Capture the cell that displays the provided text and extract its [X, Y] central coordinate. 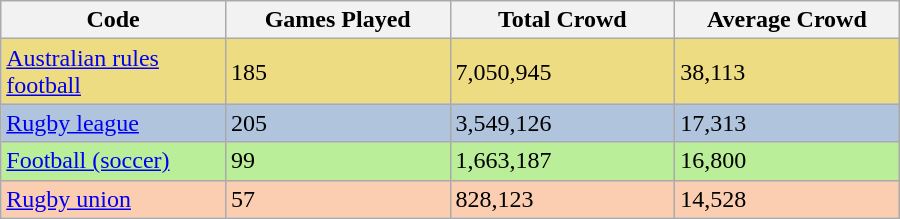
38,113 [788, 72]
Total Crowd [562, 20]
14,528 [788, 199]
99 [338, 161]
205 [338, 123]
Average Crowd [788, 20]
3,549,126 [562, 123]
Australian rules football [114, 72]
57 [338, 199]
185 [338, 72]
16,800 [788, 161]
Rugby league [114, 123]
1,663,187 [562, 161]
Rugby union [114, 199]
828,123 [562, 199]
Code [114, 20]
7,050,945 [562, 72]
Games Played [338, 20]
17,313 [788, 123]
Football (soccer) [114, 161]
